For the text-containing cell, return its midpoint in [X, Y] coordinate format. 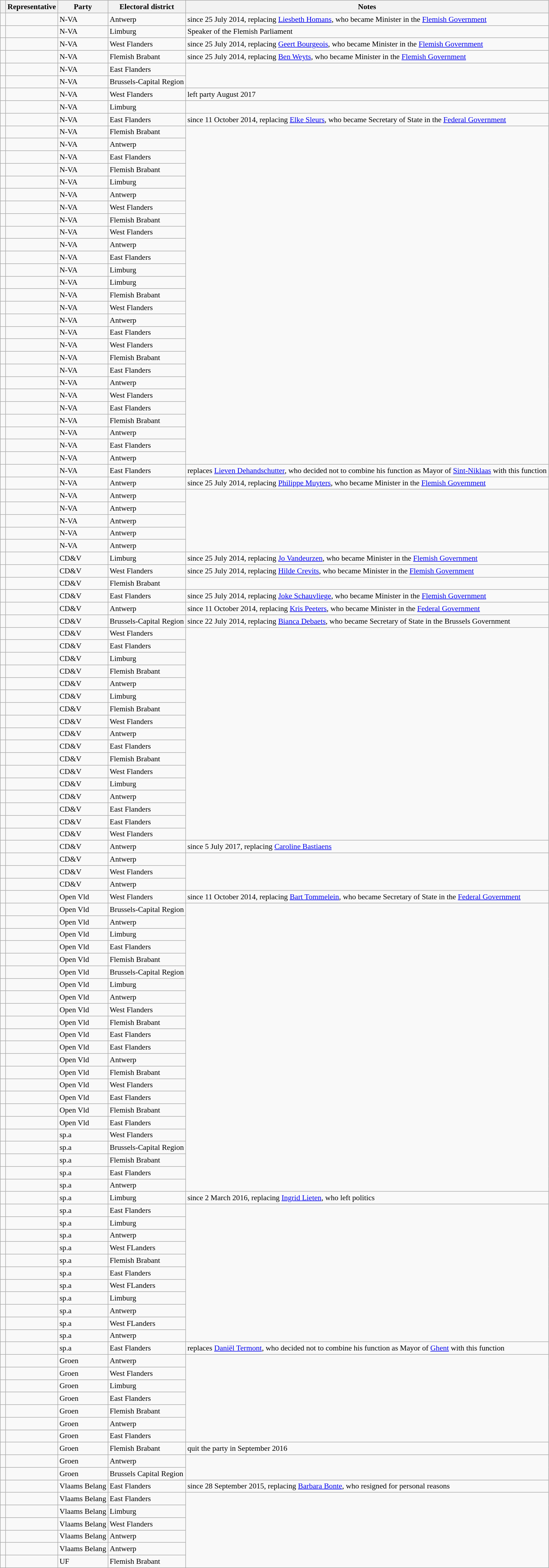
Notes [367, 7]
replaces Daniël Termont, who decided not to combine his function as Mayor of Ghent with this function [367, 1348]
since 28 September 2015, replacing Barbara Bonte, who resigned for personal reasons [367, 1486]
since 25 July 2014, replacing Geert Bourgeois, who became Minister in the Flemish Government [367, 44]
replaces Lieven Dehandschutter, who decided not to combine his function as Mayor of Sint-Niklaas with this function [367, 471]
since 2 March 2016, replacing Ingrid Lieten, who left politics [367, 1198]
Representative [32, 7]
since 11 October 2014, replacing Elke Sleurs, who became Secretary of State in the Federal Government [367, 120]
since 25 July 2014, replacing Jo Vandeurzen, who became Minister in the Flemish Government [367, 559]
since 11 October 2014, replacing Kris Peeters, who became Minister in the Federal Government [367, 609]
Speaker of the Flemish Parliament [367, 32]
since 22 July 2014, replacing Bianca Debaets, who became Secretary of State in the Brussels Government [367, 621]
since 25 July 2014, replacing Ben Weyts, who became Minister in the Flemish Government [367, 57]
since 11 October 2014, replacing Bart Tommelein, who became Secretary of State in the Federal Government [367, 897]
since 25 July 2014, replacing Hilde Crevits, who became Minister in the Flemish Government [367, 571]
left party August 2017 [367, 95]
Party [83, 7]
Brussels Capital Region [147, 1474]
UF [83, 1562]
quit the party in September 2016 [367, 1449]
since 25 July 2014, replacing Philippe Muyters, who became Minister in the Flemish Government [367, 483]
since 25 July 2014, replacing Joke Schauvliege, who became Minister in the Flemish Government [367, 596]
Electoral district [147, 7]
since 25 July 2014, replacing Liesbeth Homans, who became Minister in the Flemish Government [367, 19]
since 5 July 2017, replacing Caroline Bastiaens [367, 847]
